Return the [X, Y] coordinate for the center point of the cell that contains the specified text.  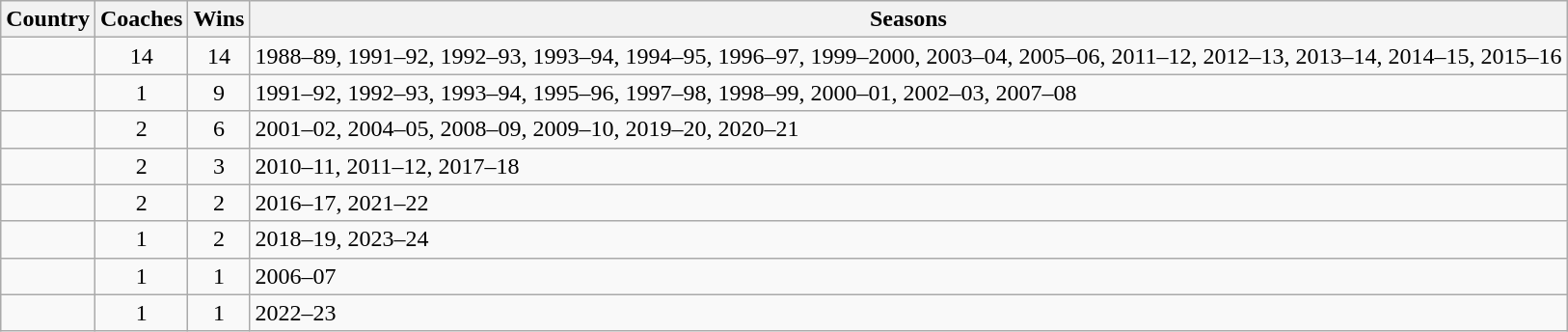
Country [48, 19]
1988–89, 1991–92, 1992–93, 1993–94, 1994–95, 1996–97, 1999–2000, 2003–04, 2005–06, 2011–12, 2012–13, 2013–14, 2014–15, 2015–16 [908, 56]
2001–02, 2004–05, 2008–09, 2009–10, 2019–20, 2020–21 [908, 129]
3 [219, 166]
6 [219, 129]
Coaches [141, 19]
2022–23 [908, 313]
9 [219, 93]
Wins [219, 19]
2018–19, 2023–24 [908, 239]
Seasons [908, 19]
2010–11, 2011–12, 2017–18 [908, 166]
2006–07 [908, 276]
2016–17, 2021–22 [908, 203]
1991–92, 1992–93, 1993–94, 1995–96, 1997–98, 1998–99, 2000–01, 2002–03, 2007–08 [908, 93]
